Pinpoint the cell where the given text exists, returning its [x, y] midpoint coordinate. 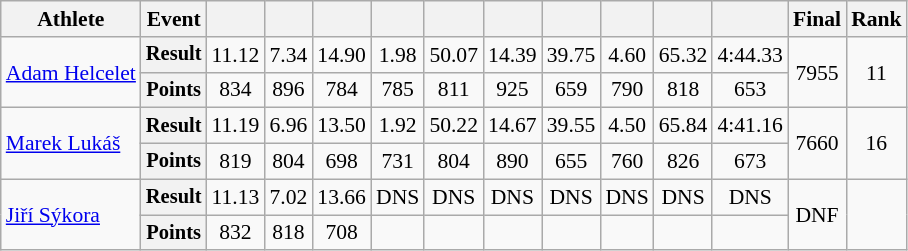
39.75 [572, 55]
4:44.33 [750, 55]
11.12 [235, 55]
39.55 [572, 126]
760 [626, 162]
790 [626, 90]
14.39 [512, 55]
659 [572, 90]
698 [342, 162]
1.98 [398, 55]
Event [174, 19]
7955 [817, 72]
7660 [817, 144]
14.67 [512, 126]
Rank [876, 19]
50.22 [454, 126]
811 [454, 90]
50.07 [454, 55]
4.60 [626, 55]
826 [684, 162]
785 [398, 90]
731 [398, 162]
Adam Helcelet [71, 72]
65.32 [684, 55]
673 [750, 162]
13.50 [342, 126]
890 [512, 162]
4:41.16 [750, 126]
65.84 [684, 126]
14.90 [342, 55]
11.13 [235, 197]
7.34 [288, 55]
Jiří Sýkora [71, 214]
834 [235, 90]
16 [876, 144]
819 [235, 162]
11.19 [235, 126]
653 [750, 90]
832 [235, 233]
708 [342, 233]
655 [572, 162]
4.50 [626, 126]
6.96 [288, 126]
Marek Lukáš [71, 144]
784 [342, 90]
Final [817, 19]
DNF [817, 214]
7.02 [288, 197]
13.66 [342, 197]
11 [876, 72]
896 [288, 90]
1.92 [398, 126]
925 [512, 90]
Athlete [71, 19]
